Extract the (X, Y) coordinate from the center of the cell holding the provided text.  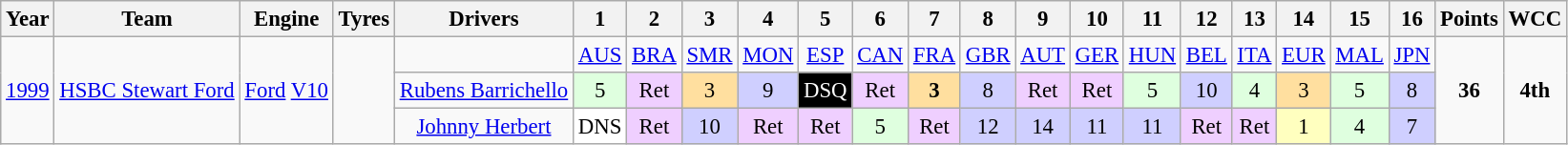
ITA (1254, 55)
15 (1359, 19)
13 (1254, 19)
JPN (1412, 55)
GER (1097, 55)
Johnny Herbert (483, 127)
BRA (655, 55)
BEL (1206, 55)
4th (1535, 92)
HSBC Stewart Ford (147, 92)
Engine (286, 19)
6 (880, 19)
Ford V10 (286, 92)
WCC (1535, 19)
MAL (1359, 55)
36 (1470, 92)
CAN (880, 55)
FRA (935, 55)
1999 (28, 92)
AUS (600, 55)
HUN (1152, 55)
Team (147, 19)
MON (768, 55)
ESP (826, 55)
Tyres (364, 19)
Drivers (483, 19)
Year (28, 19)
DSQ (826, 91)
SMR (710, 55)
Points (1470, 19)
AUT (1042, 55)
16 (1412, 19)
2 (655, 19)
DNS (600, 127)
EUR (1304, 55)
Rubens Barrichello (483, 91)
GBR (987, 55)
